Provide the (X, Y) coordinate of the cell's center where the given text is located.  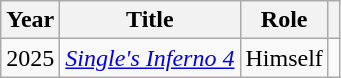
Year (30, 20)
Himself (284, 58)
Single's Inferno 4 (150, 58)
Title (150, 20)
2025 (30, 58)
Role (284, 20)
